From the cell containing the given text, extract its center point as [x, y] coordinate. 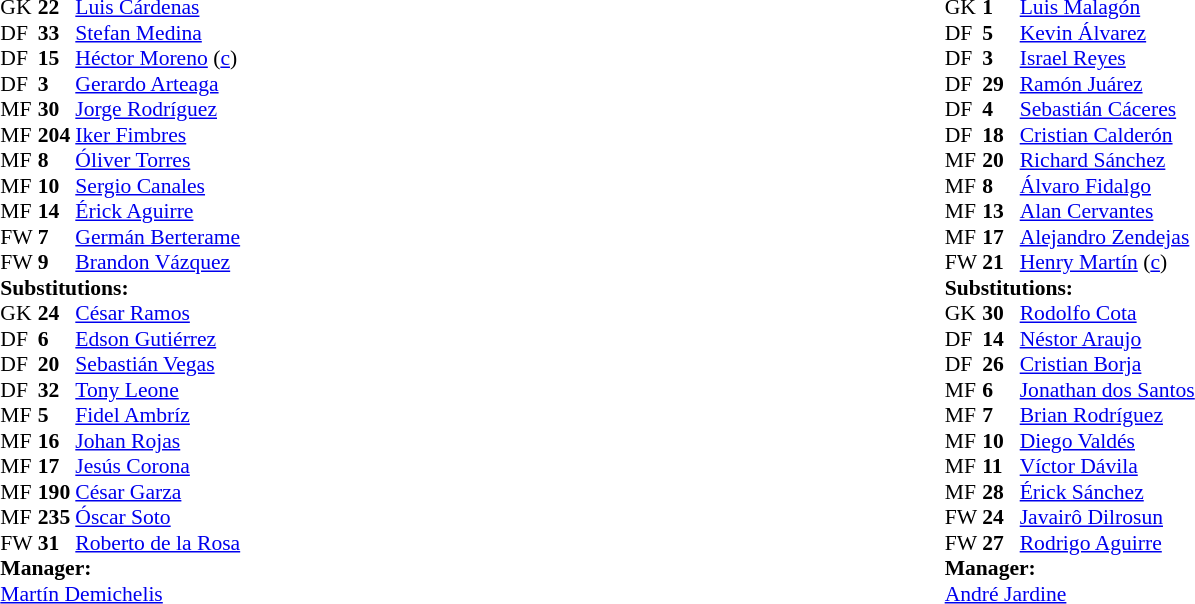
Érick Sánchez [1108, 492]
Alan Cervantes [1108, 211]
Johan Rojas [158, 441]
Gerardo Arteaga [158, 84]
29 [1001, 84]
Ramón Juárez [1108, 84]
Álvaro Fidalgo [1108, 186]
Víctor Dávila [1108, 467]
César Ramos [158, 313]
Richard Sánchez [1108, 161]
Kevin Álvarez [1108, 33]
Stefan Medina [158, 33]
Sebastián Cáceres [1108, 109]
Sergio Canales [158, 186]
Brandon Vázquez [158, 263]
Cristian Calderón [1108, 135]
Érick Aguirre [158, 211]
21 [1001, 263]
13 [1001, 211]
Diego Valdés [1108, 441]
Jonathan dos Santos [1108, 390]
Óscar Soto [158, 517]
9 [57, 263]
204 [57, 135]
Iker Fimbres [158, 135]
Rodrigo Aguirre [1108, 543]
31 [57, 543]
Fidel Ambríz [158, 415]
Rodolfo Cota [1108, 313]
11 [1001, 467]
Brian Rodríguez [1108, 415]
32 [57, 390]
Israel Reyes [1108, 59]
4 [1001, 109]
Néstor Araujo [1108, 339]
Javairô Dilrosun [1108, 517]
Jorge Rodríguez [158, 109]
Sebastián Vegas [158, 365]
16 [57, 441]
Jesús Corona [158, 467]
235 [57, 517]
15 [57, 59]
Héctor Moreno (c) [158, 59]
Roberto de la Rosa [158, 543]
33 [57, 33]
190 [57, 492]
Cristian Borja [1108, 365]
18 [1001, 135]
Edson Gutiérrez [158, 339]
26 [1001, 365]
28 [1001, 492]
Henry Martín (c) [1108, 263]
Tony Leone [158, 390]
Alejandro Zendejas [1108, 237]
27 [1001, 543]
Germán Berterame [158, 237]
César Garza [158, 492]
Óliver Torres [158, 161]
